Return (X, Y) of the center of cell containing provided text 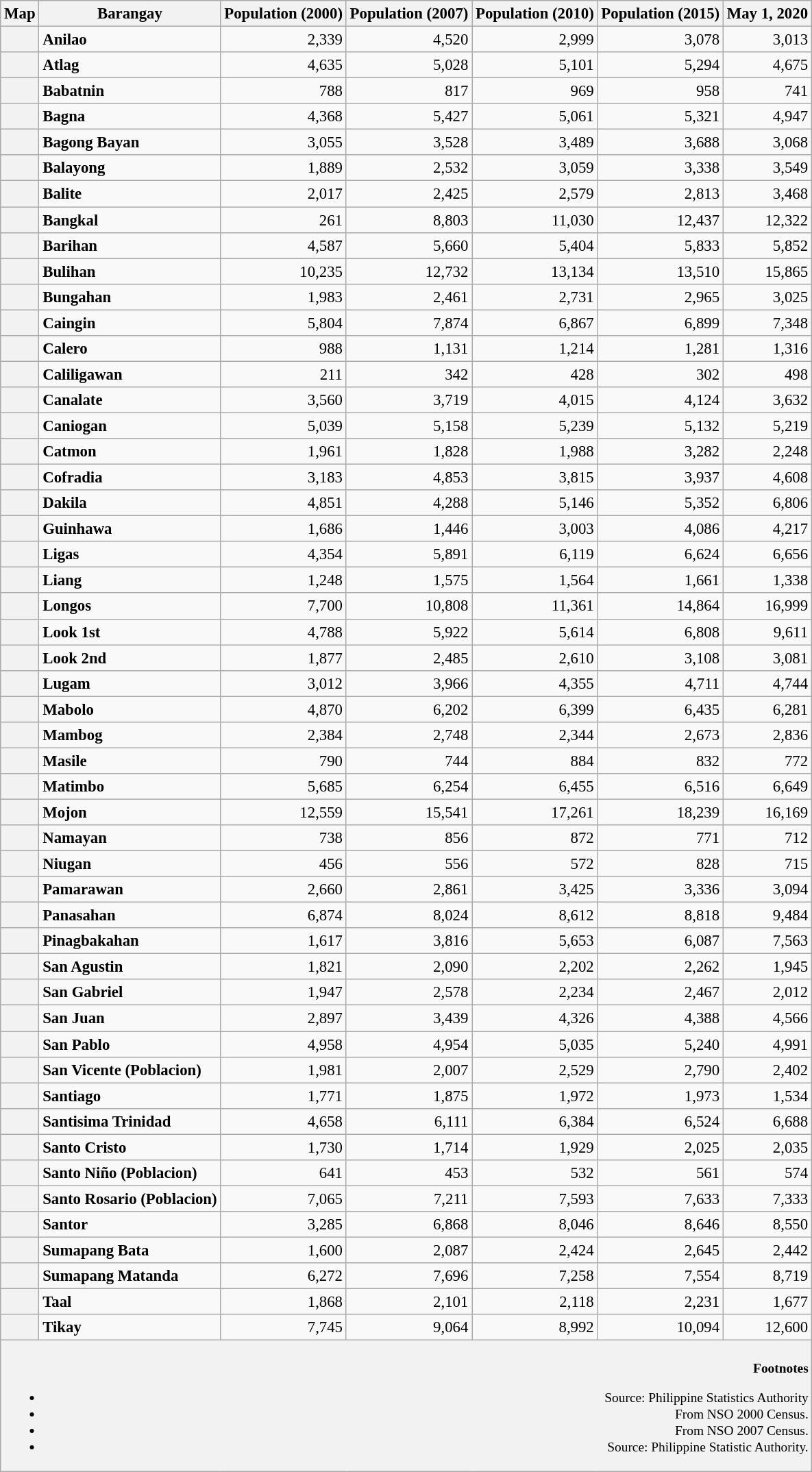
3,081 (767, 658)
Bungahan (130, 297)
712 (767, 838)
Barihan (130, 245)
7,593 (534, 1199)
10,094 (661, 1327)
Bagna (130, 116)
8,646 (661, 1225)
Bagong Bayan (130, 143)
Population (2015) (661, 14)
2,402 (767, 1070)
15,865 (767, 271)
Longos (130, 606)
Look 1st (130, 632)
3,108 (661, 658)
6,455 (534, 787)
13,134 (534, 271)
2,035 (767, 1147)
5,132 (661, 426)
1,983 (284, 297)
Santisima Trinidad (130, 1121)
1,875 (408, 1096)
2,485 (408, 658)
4,587 (284, 245)
3,012 (284, 683)
Sumapang Bata (130, 1250)
817 (408, 91)
6,867 (534, 323)
Balite (130, 194)
5,219 (767, 426)
2,012 (767, 993)
2,344 (534, 735)
4,958 (284, 1044)
Bangkal (130, 220)
7,065 (284, 1199)
1,661 (661, 580)
5,294 (661, 65)
Population (2010) (534, 14)
2,017 (284, 194)
Atlag (130, 65)
6,272 (284, 1276)
3,688 (661, 143)
6,111 (408, 1121)
5,427 (408, 116)
6,624 (661, 554)
6,254 (408, 787)
Caliligawan (130, 374)
1,771 (284, 1096)
Pinagbakahan (130, 941)
6,688 (767, 1121)
2,384 (284, 735)
2,025 (661, 1147)
3,285 (284, 1225)
San Agustin (130, 967)
1,564 (534, 580)
4,368 (284, 116)
2,965 (661, 297)
2,467 (661, 993)
6,087 (661, 941)
3,468 (767, 194)
San Gabriel (130, 993)
2,529 (534, 1070)
574 (767, 1173)
9,484 (767, 916)
13,510 (661, 271)
1,988 (534, 452)
2,836 (767, 735)
10,808 (408, 606)
May 1, 2020 (767, 14)
Canalate (130, 400)
15,541 (408, 812)
8,803 (408, 220)
5,146 (534, 503)
8,612 (534, 916)
6,806 (767, 503)
Santo Cristo (130, 1147)
2,442 (767, 1250)
3,425 (534, 890)
1,617 (284, 941)
2,532 (408, 168)
Footnotes Source: Philippine Statistics Authority From NSO 2000 Census. From NSO 2007 Census. Source: Philippine Statistic Authority. (406, 1406)
3,094 (767, 890)
Guinhawa (130, 529)
4,015 (534, 400)
6,435 (661, 709)
2,897 (284, 1018)
7,633 (661, 1199)
6,868 (408, 1225)
5,891 (408, 554)
958 (661, 91)
Panasahan (130, 916)
Santo Niño (Poblacion) (130, 1173)
7,348 (767, 323)
715 (767, 864)
12,600 (767, 1327)
4,086 (661, 529)
1,214 (534, 349)
2,339 (284, 40)
1,889 (284, 168)
11,361 (534, 606)
8,550 (767, 1225)
4,388 (661, 1018)
Bulihan (130, 271)
4,744 (767, 683)
790 (284, 761)
772 (767, 761)
Babatnin (130, 91)
7,258 (534, 1276)
5,240 (661, 1044)
12,437 (661, 220)
2,007 (408, 1070)
5,922 (408, 632)
6,384 (534, 1121)
2,748 (408, 735)
Sumapang Matanda (130, 1276)
12,559 (284, 812)
572 (534, 864)
7,211 (408, 1199)
Mambog (130, 735)
Mojon (130, 812)
7,554 (661, 1276)
3,282 (661, 452)
738 (284, 838)
4,658 (284, 1121)
4,851 (284, 503)
4,354 (284, 554)
3,966 (408, 683)
1,714 (408, 1147)
302 (661, 374)
Caingin (130, 323)
2,731 (534, 297)
8,024 (408, 916)
3,816 (408, 941)
6,874 (284, 916)
7,874 (408, 323)
2,424 (534, 1250)
Balayong (130, 168)
Lugam (130, 683)
2,578 (408, 993)
1,929 (534, 1147)
5,101 (534, 65)
3,078 (661, 40)
Caniogan (130, 426)
5,061 (534, 116)
8,818 (661, 916)
8,719 (767, 1276)
4,954 (408, 1044)
5,614 (534, 632)
3,338 (661, 168)
4,520 (408, 40)
2,118 (534, 1302)
1,981 (284, 1070)
17,261 (534, 812)
16,999 (767, 606)
6,899 (661, 323)
5,039 (284, 426)
6,399 (534, 709)
342 (408, 374)
Anilao (130, 40)
5,158 (408, 426)
6,656 (767, 554)
1,868 (284, 1302)
3,439 (408, 1018)
1,338 (767, 580)
1,534 (767, 1096)
5,653 (534, 941)
556 (408, 864)
3,003 (534, 529)
3,719 (408, 400)
14,864 (661, 606)
Niugan (130, 864)
832 (661, 761)
641 (284, 1173)
4,288 (408, 503)
8,992 (534, 1327)
456 (284, 864)
7,563 (767, 941)
3,025 (767, 297)
4,870 (284, 709)
1,961 (284, 452)
Namayan (130, 838)
2,461 (408, 297)
2,645 (661, 1250)
3,489 (534, 143)
4,675 (767, 65)
4,635 (284, 65)
Cofradia (130, 478)
18,239 (661, 812)
4,608 (767, 478)
Map (20, 14)
5,804 (284, 323)
2,231 (661, 1302)
2,660 (284, 890)
Dakila (130, 503)
1,131 (408, 349)
3,549 (767, 168)
2,425 (408, 194)
Taal (130, 1302)
2,262 (661, 967)
856 (408, 838)
2,087 (408, 1250)
1,600 (284, 1250)
Masile (130, 761)
453 (408, 1173)
1,877 (284, 658)
Population (2007) (408, 14)
1,316 (767, 349)
5,028 (408, 65)
Look 2nd (130, 658)
4,124 (661, 400)
6,524 (661, 1121)
2,101 (408, 1302)
5,239 (534, 426)
5,833 (661, 245)
5,035 (534, 1044)
872 (534, 838)
Santo Rosario (Poblacion) (130, 1199)
884 (534, 761)
12,732 (408, 271)
2,861 (408, 890)
5,404 (534, 245)
1,575 (408, 580)
Liang (130, 580)
7,745 (284, 1327)
969 (534, 91)
1,821 (284, 967)
5,352 (661, 503)
3,055 (284, 143)
1,281 (661, 349)
4,217 (767, 529)
Santiago (130, 1096)
5,321 (661, 116)
2,610 (534, 658)
Mabolo (130, 709)
744 (408, 761)
988 (284, 349)
2,248 (767, 452)
Pamarawan (130, 890)
1,686 (284, 529)
Tikay (130, 1327)
3,528 (408, 143)
3,336 (661, 890)
3,013 (767, 40)
2,790 (661, 1070)
4,788 (284, 632)
828 (661, 864)
San Vicente (Poblacion) (130, 1070)
San Pablo (130, 1044)
261 (284, 220)
Santor (130, 1225)
2,813 (661, 194)
7,700 (284, 606)
5,685 (284, 787)
3,183 (284, 478)
4,853 (408, 478)
7,696 (408, 1276)
5,660 (408, 245)
1,828 (408, 452)
6,808 (661, 632)
1,248 (284, 580)
6,281 (767, 709)
3,068 (767, 143)
2,090 (408, 967)
2,234 (534, 993)
4,991 (767, 1044)
2,579 (534, 194)
4,355 (534, 683)
9,064 (408, 1327)
1,972 (534, 1096)
2,202 (534, 967)
788 (284, 91)
8,046 (534, 1225)
4,711 (661, 683)
Population (2000) (284, 14)
532 (534, 1173)
Matimbo (130, 787)
1,945 (767, 967)
2,673 (661, 735)
4,566 (767, 1018)
3,059 (534, 168)
6,649 (767, 787)
1,973 (661, 1096)
Barangay (130, 14)
1,730 (284, 1147)
1,947 (284, 993)
11,030 (534, 220)
771 (661, 838)
1,446 (408, 529)
6,119 (534, 554)
3,937 (661, 478)
4,947 (767, 116)
16,169 (767, 812)
Calero (130, 349)
3,632 (767, 400)
12,322 (767, 220)
561 (661, 1173)
4,326 (534, 1018)
9,611 (767, 632)
498 (767, 374)
Ligas (130, 554)
2,999 (534, 40)
1,677 (767, 1302)
211 (284, 374)
6,202 (408, 709)
5,852 (767, 245)
Catmon (130, 452)
10,235 (284, 271)
3,560 (284, 400)
San Juan (130, 1018)
7,333 (767, 1199)
6,516 (661, 787)
428 (534, 374)
741 (767, 91)
3,815 (534, 478)
